Find where the given text appears and provide that cell's center as (X, Y) coordinate. 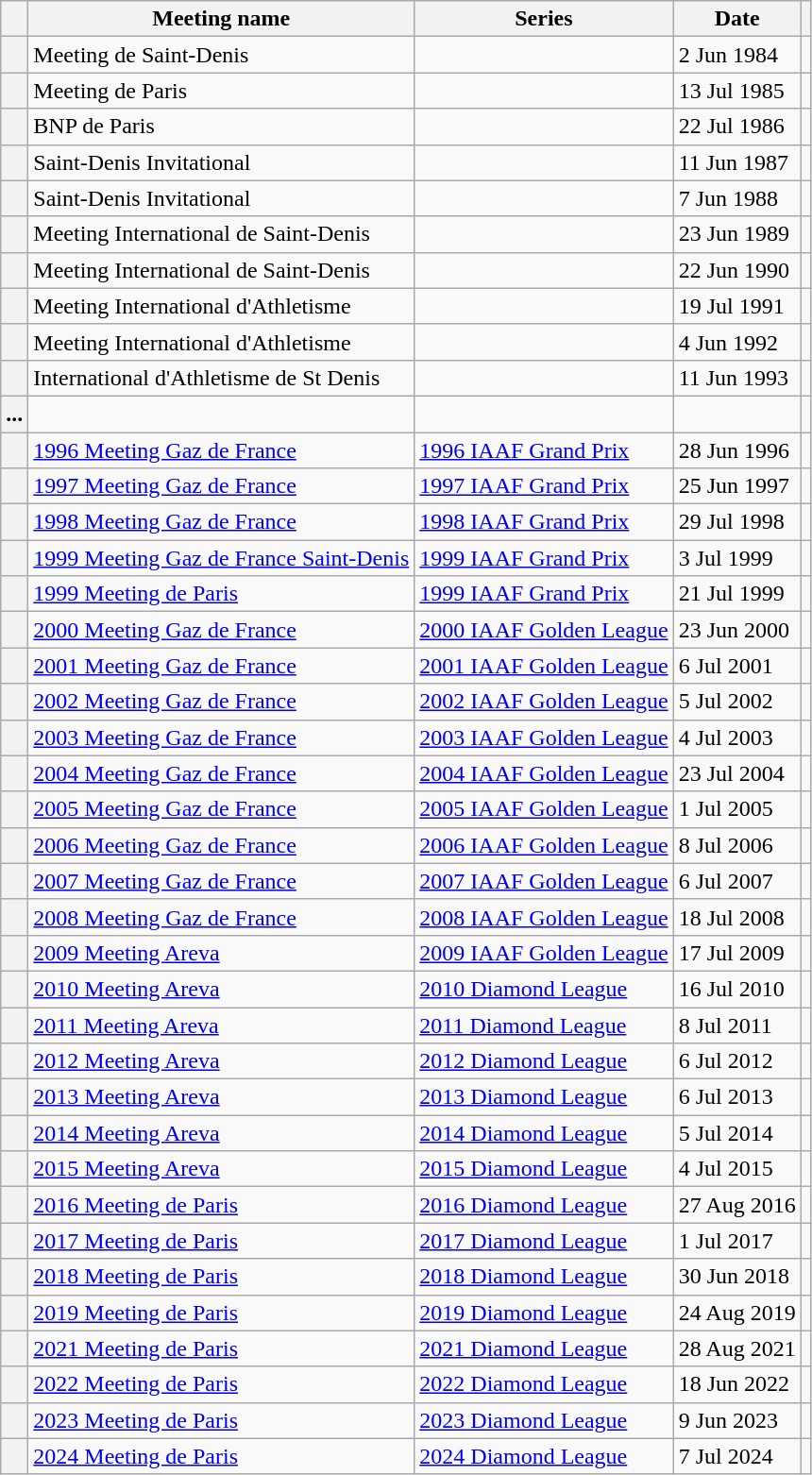
2017 Diamond League (544, 1241)
2009 Meeting Areva (221, 953)
1996 IAAF Grand Prix (544, 450)
2007 Meeting Gaz de France (221, 881)
Date (736, 19)
2009 IAAF Golden League (544, 953)
5 Jul 2014 (736, 1133)
2 Jun 1984 (736, 55)
2006 Meeting Gaz de France (221, 845)
29 Jul 1998 (736, 522)
International d'Athletisme de St Denis (221, 378)
2023 Diamond League (544, 1420)
4 Jun 1992 (736, 342)
22 Jul 1986 (736, 127)
2016 Meeting de Paris (221, 1205)
2019 Diamond League (544, 1313)
2010 Meeting Areva (221, 989)
2004 Meeting Gaz de France (221, 773)
1996 Meeting Gaz de France (221, 450)
18 Jun 2022 (736, 1384)
30 Jun 2018 (736, 1277)
17 Jul 2009 (736, 953)
27 Aug 2016 (736, 1205)
22 Jun 1990 (736, 270)
... (15, 414)
2007 IAAF Golden League (544, 881)
4 Jul 2015 (736, 1169)
2008 IAAF Golden League (544, 917)
2002 Meeting Gaz de France (221, 702)
6 Jul 2013 (736, 1097)
3 Jul 1999 (736, 558)
2013 Meeting Areva (221, 1097)
7 Jun 1988 (736, 198)
2003 IAAF Golden League (544, 737)
2002 IAAF Golden League (544, 702)
1999 Meeting Gaz de France Saint-Denis (221, 558)
1997 Meeting Gaz de France (221, 486)
5 Jul 2002 (736, 702)
18 Jul 2008 (736, 917)
1999 Meeting de Paris (221, 594)
2022 Meeting de Paris (221, 1384)
2005 IAAF Golden League (544, 809)
BNP de Paris (221, 127)
7 Jul 2024 (736, 1456)
2012 Meeting Areva (221, 1061)
1998 IAAF Grand Prix (544, 522)
23 Jun 1989 (736, 234)
1 Jul 2005 (736, 809)
2000 Meeting Gaz de France (221, 630)
Meeting name (221, 19)
2017 Meeting de Paris (221, 1241)
21 Jul 1999 (736, 594)
4 Jul 2003 (736, 737)
25 Jun 1997 (736, 486)
1998 Meeting Gaz de France (221, 522)
2005 Meeting Gaz de France (221, 809)
2022 Diamond League (544, 1384)
8 Jul 2011 (736, 1025)
28 Jun 1996 (736, 450)
2000 IAAF Golden League (544, 630)
2023 Meeting de Paris (221, 1420)
24 Aug 2019 (736, 1313)
2019 Meeting de Paris (221, 1313)
2011 Meeting Areva (221, 1025)
2016 Diamond League (544, 1205)
2021 Diamond League (544, 1348)
28 Aug 2021 (736, 1348)
2015 Meeting Areva (221, 1169)
23 Jul 2004 (736, 773)
2013 Diamond League (544, 1097)
9 Jun 2023 (736, 1420)
Series (544, 19)
1 Jul 2017 (736, 1241)
2014 Diamond League (544, 1133)
2001 IAAF Golden League (544, 666)
Meeting de Paris (221, 91)
Meeting de Saint-Denis (221, 55)
6 Jul 2012 (736, 1061)
2024 Meeting de Paris (221, 1456)
2010 Diamond League (544, 989)
2011 Diamond League (544, 1025)
2018 Meeting de Paris (221, 1277)
2018 Diamond League (544, 1277)
1997 IAAF Grand Prix (544, 486)
16 Jul 2010 (736, 989)
2001 Meeting Gaz de France (221, 666)
11 Jun 1993 (736, 378)
2008 Meeting Gaz de France (221, 917)
13 Jul 1985 (736, 91)
8 Jul 2006 (736, 845)
2014 Meeting Areva (221, 1133)
6 Jul 2001 (736, 666)
2015 Diamond League (544, 1169)
2012 Diamond League (544, 1061)
2003 Meeting Gaz de France (221, 737)
11 Jun 1987 (736, 162)
23 Jun 2000 (736, 630)
19 Jul 1991 (736, 306)
2004 IAAF Golden League (544, 773)
2024 Diamond League (544, 1456)
6 Jul 2007 (736, 881)
2021 Meeting de Paris (221, 1348)
2006 IAAF Golden League (544, 845)
